Search for the cell housing the specified text and yield its (X, Y) center coordinate. 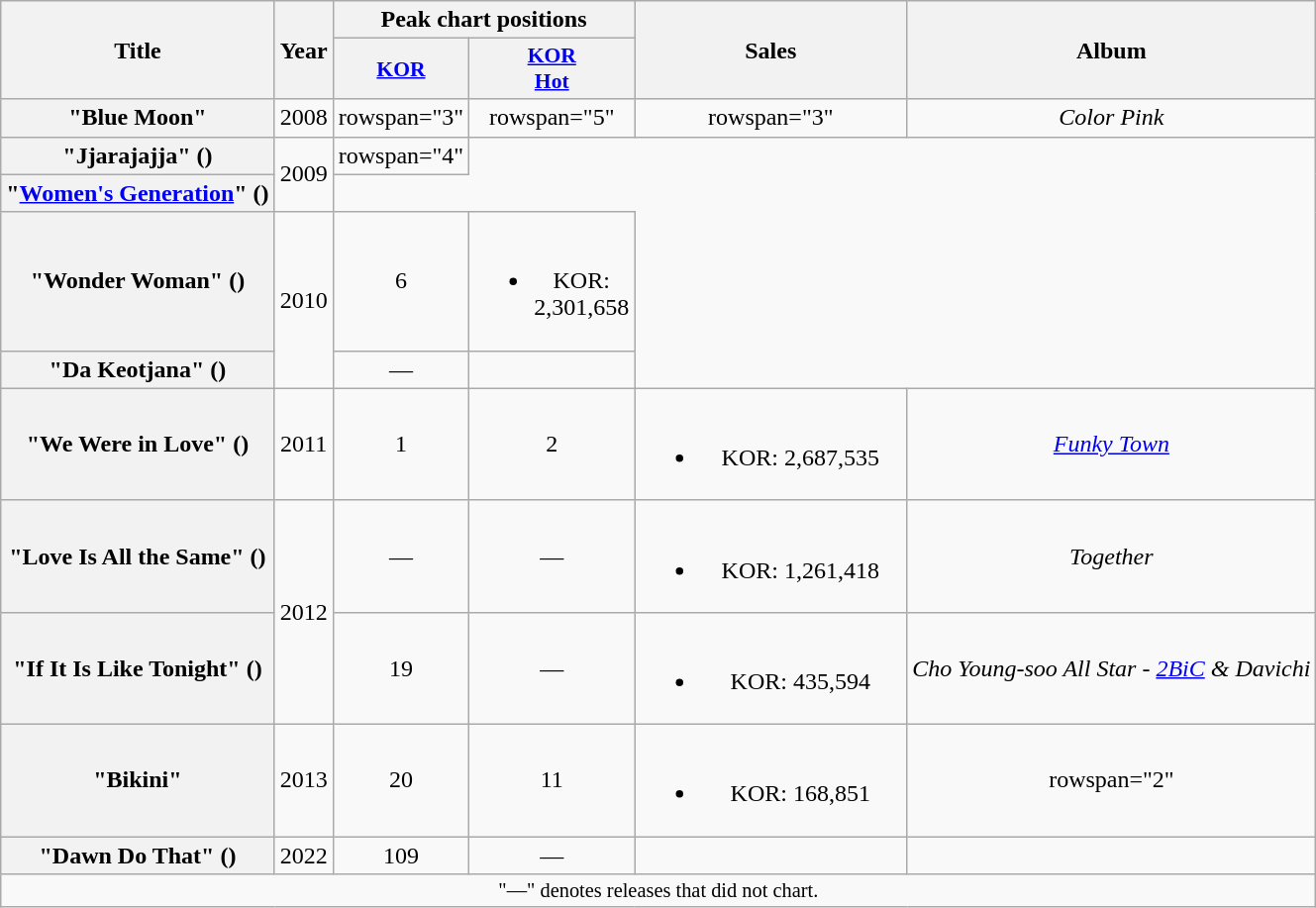
Album (1111, 50)
KOR: 168,851 (770, 780)
2013 (303, 780)
2008 (303, 118)
KOR: 2,301,658 (553, 281)
rowspan="4" (401, 155)
"—" denotes releases that did not chart. (658, 891)
1 (401, 444)
KORHot (553, 69)
"Love Is All the Same" () (138, 556)
Sales (770, 50)
2 (553, 444)
"Dawn Do That" () (138, 855)
6 (401, 281)
Peak chart positions (483, 20)
2012 (303, 612)
Together (1111, 556)
Funky Town (1111, 444)
2010 (303, 300)
"Jjarajajja" () (138, 155)
KOR: 2,687,535 (770, 444)
KOR (401, 69)
19 (401, 667)
"Bikini" (138, 780)
"Da Keotjana" () (138, 369)
20 (401, 780)
11 (553, 780)
2009 (303, 174)
KOR: 1,261,418 (770, 556)
Color Pink (1111, 118)
2011 (303, 444)
Year (303, 50)
"Women's Generation" () (138, 193)
"If It Is Like Tonight" () (138, 667)
2022 (303, 855)
rowspan="5" (553, 118)
rowspan="2" (1111, 780)
"Blue Moon" (138, 118)
"Wonder Woman" () (138, 281)
Title (138, 50)
Cho Young-soo All Star - 2BiC & Davichi (1111, 667)
109 (401, 855)
"We Were in Love" () (138, 444)
KOR: 435,594 (770, 667)
